Extract the (X, Y) coordinate from the center of the cell holding the provided text.  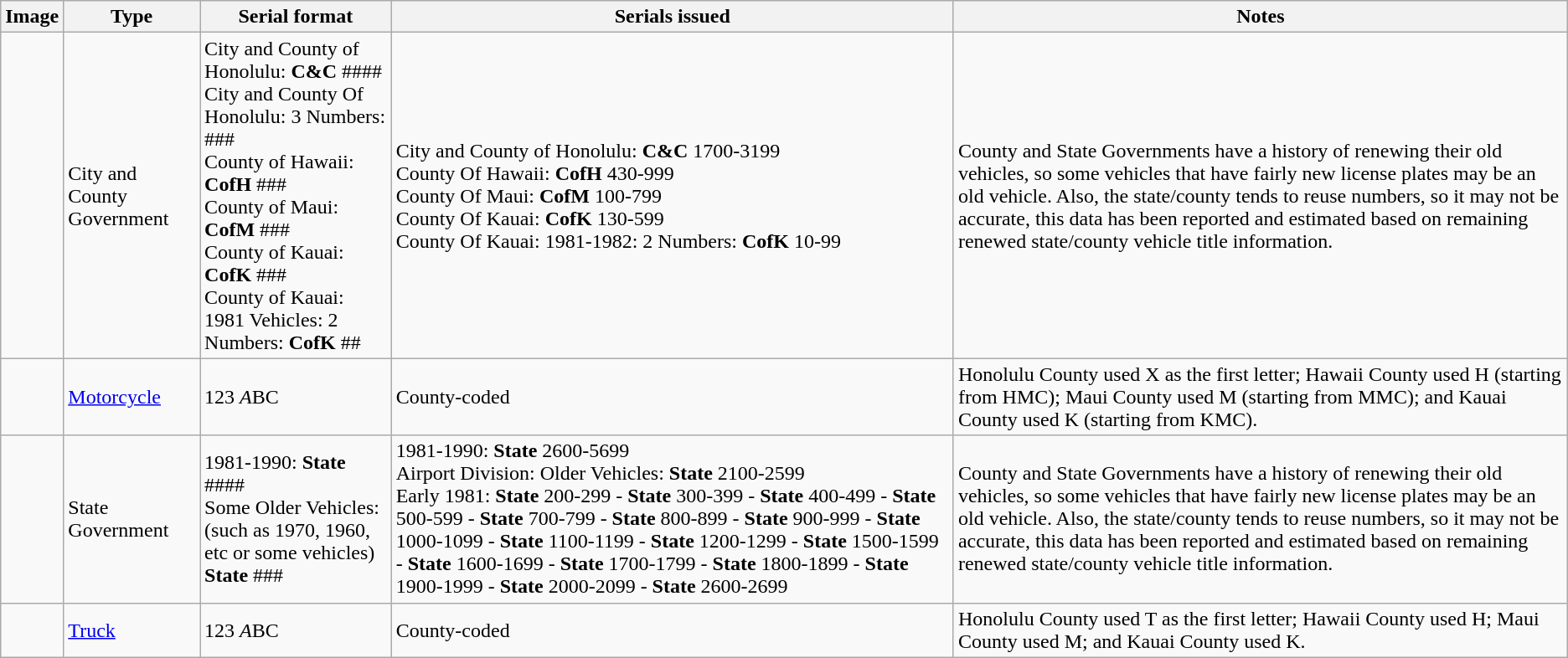
Motorcycle (132, 397)
Type (132, 17)
Image (32, 17)
State Government (132, 519)
Serial format (297, 17)
Truck (132, 630)
City and County Government (132, 196)
Serials issued (672, 17)
Notes (1260, 17)
Honolulu County used T as the first letter; Hawaii County used H; Maui County used M; and Kauai County used K. (1260, 630)
1981-1990: State ####Some Older Vehicles: (such as 1970, 1960, etc or some vehicles) State ### (297, 519)
